Provide the (X, Y) coordinate of the cell's center where the given text is located.  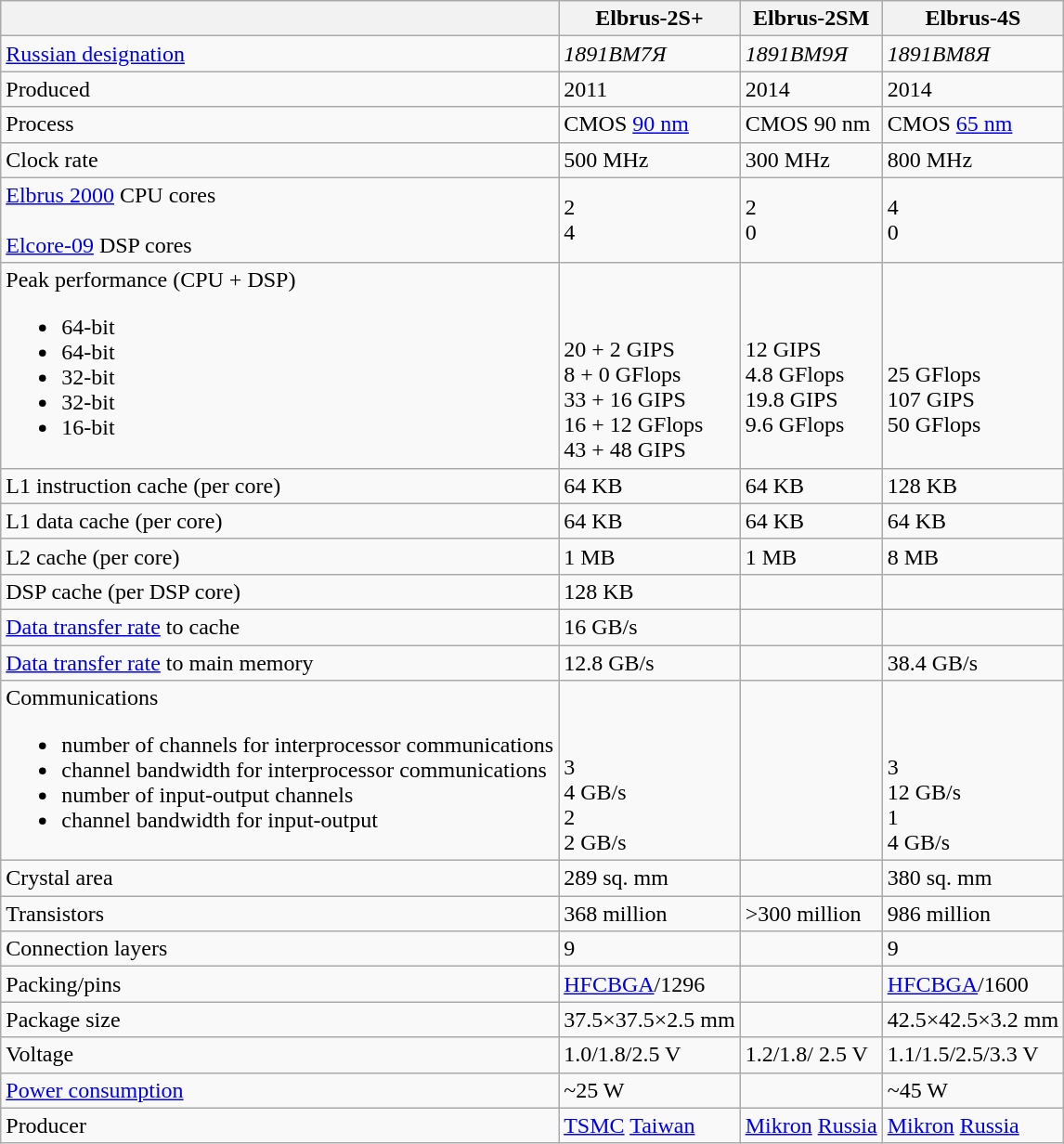
500 MHz (650, 160)
37.5×37.5×2.5 mm (650, 1020)
Process (280, 124)
Data transfer rate to main memory (280, 662)
1.2/1.8/ 2.5 V (811, 1055)
Elbrus 2000 CPU coresElcore-09 DSP cores (280, 220)
12.8 GB/s (650, 662)
20 + 2 GIPS 8 + 0 GFlops 33 + 16 GIPS 16 + 12 GFlops 43 + 48 GIPS (650, 366)
L1 data cache (per core) (280, 521)
HFCBGA/1296 (650, 984)
Producer (280, 1125)
42.5×42.5×3.2 mm (973, 1020)
1891ВМ8Я (973, 54)
~45 W (973, 1090)
Elbrus-4S (973, 19)
986 million (973, 914)
Elbrus-2SМ (811, 19)
Crystal area (280, 878)
Packing/pins (280, 984)
2011 (650, 89)
300 MHz (811, 160)
16 GB/s (650, 627)
24 (650, 220)
Produced (280, 89)
Transistors (280, 914)
~25 W (650, 1090)
1.1/1.5/2.5/3.3 V (973, 1055)
800 MHz (973, 160)
HFCBGA/1600 (973, 984)
40 (973, 220)
Elbrus-2S+ (650, 19)
3 4 GB/s 2 2 GB/s (650, 771)
L2 cache (per core) (280, 556)
12 GIPS 4.8 GFlops 19.8 GIPS 9.6 GFlops (811, 366)
1891ВМ7Я (650, 54)
380 sq. mm (973, 878)
DSP cache (per DSP core) (280, 591)
Clock rate (280, 160)
Russian designation (280, 54)
368 million (650, 914)
L1 instruction cache (per core) (280, 486)
1891ВМ9Я (811, 54)
Peak performance (CPU + DSP)64-bit64-bit32-bit32-bit16-bit (280, 366)
25 GFlops 107 GIPS 50 GFlops (973, 366)
8 MB (973, 556)
CMOS 65 nm (973, 124)
>300 million (811, 914)
TSMC Taiwan (650, 1125)
3 12 GB/s 1 4 GB/s (973, 771)
38.4 GB/s (973, 662)
Data transfer rate to cache (280, 627)
Connection layers (280, 949)
20 (811, 220)
Power consumption (280, 1090)
1.0/1.8/2.5 V (650, 1055)
Package size (280, 1020)
289 sq. mm (650, 878)
Voltage (280, 1055)
